From the cell containing the given text, extract its center point as (x, y) coordinate. 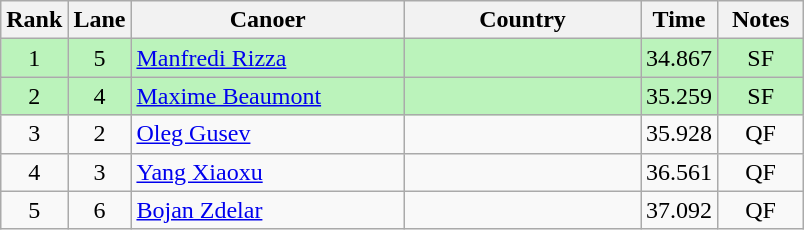
34.867 (680, 58)
35.928 (680, 134)
Maxime Beaumont (268, 96)
Rank (34, 20)
Bojan Zdelar (268, 210)
Oleg Gusev (268, 134)
36.561 (680, 172)
6 (100, 210)
Yang Xiaoxu (268, 172)
Lane (100, 20)
Canoer (268, 20)
Manfredi Rizza (268, 58)
35.259 (680, 96)
Time (680, 20)
1 (34, 58)
Notes (761, 20)
Country (522, 20)
37.092 (680, 210)
